Locate the cell with the specified text and output its (X, Y) center coordinate. 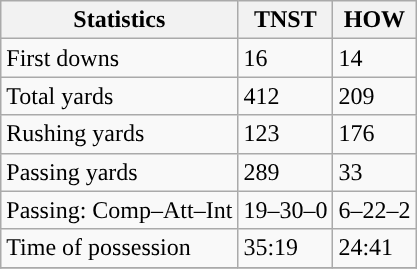
123 (286, 134)
33 (374, 172)
Time of possession (120, 248)
19–30–0 (286, 210)
14 (374, 58)
HOW (374, 20)
First downs (120, 58)
Passing: Comp–Att–Int (120, 210)
Rushing yards (120, 134)
Statistics (120, 20)
Total yards (120, 96)
Passing yards (120, 172)
35:19 (286, 248)
412 (286, 96)
TNST (286, 20)
209 (374, 96)
24:41 (374, 248)
176 (374, 134)
6–22–2 (374, 210)
289 (286, 172)
16 (286, 58)
